Return (X, Y) of the center of cell containing provided text 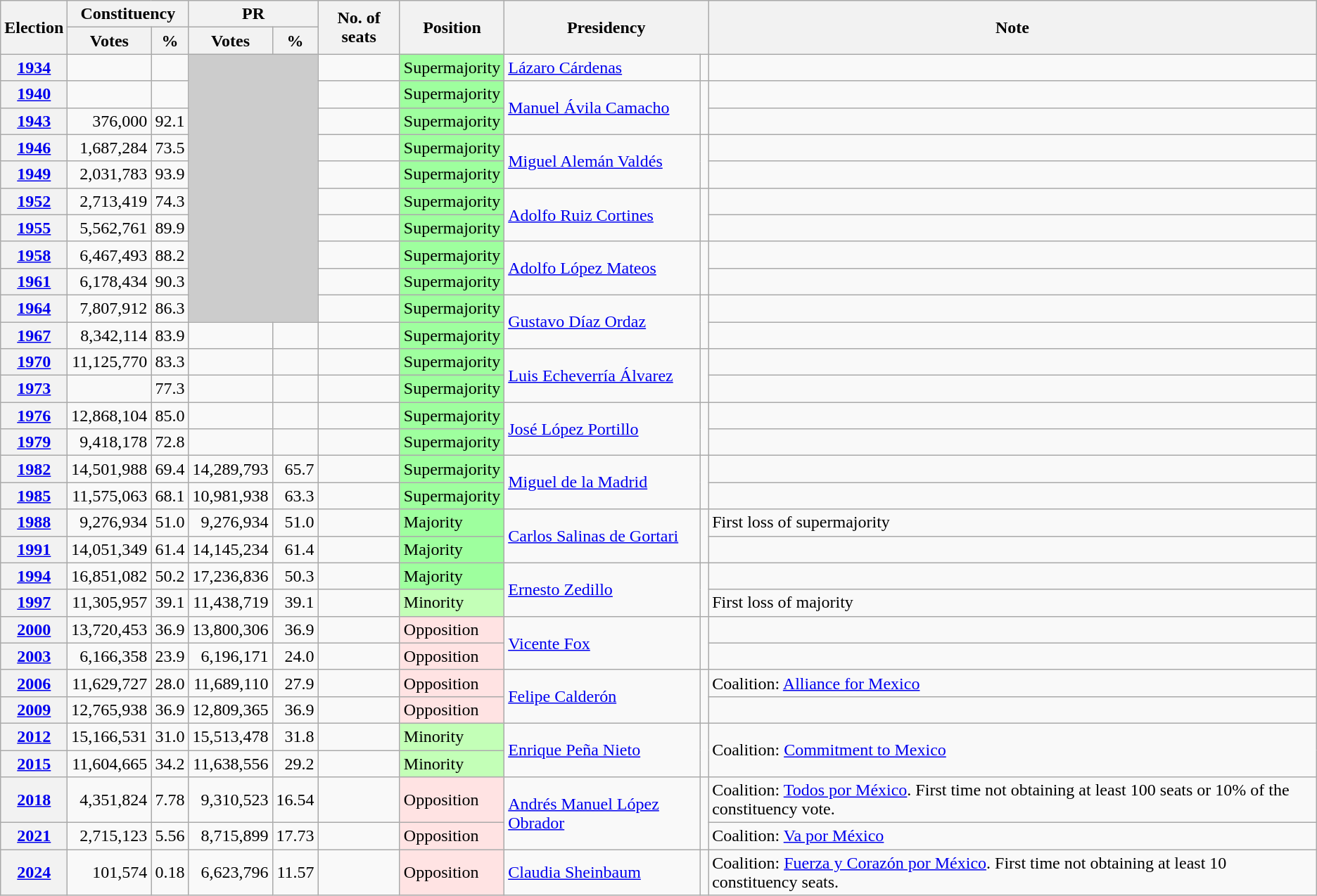
1961 (34, 281)
1934 (34, 68)
93.9 (170, 174)
0.18 (170, 872)
5.56 (170, 836)
2018 (34, 800)
1970 (34, 362)
1946 (34, 148)
5,562,761 (110, 228)
Coalition: Todos por México. First time not obtaining at least 100 seats or 10% of the constituency vote. (1013, 800)
376,000 (110, 121)
Gustavo Díaz Ordaz (602, 321)
Claudia Sheinbaum (602, 872)
50.2 (170, 576)
6,196,171 (231, 656)
15,513,478 (231, 736)
Election (34, 27)
6,623,796 (231, 872)
1940 (34, 94)
1988 (34, 523)
50.3 (295, 576)
Coalition: Fuerza y Corazón por México. First time not obtaining at least 10 constituency seats. (1013, 872)
Luis Echeverría Álvarez (602, 376)
Andrés Manuel López Obrador (602, 813)
Position (452, 27)
8,342,114 (110, 335)
92.1 (170, 121)
88.2 (170, 255)
69.4 (170, 469)
Ernesto Zedillo (602, 589)
12,868,104 (110, 416)
11,689,110 (231, 683)
1943 (34, 121)
Note (1013, 27)
63.3 (295, 496)
72.8 (170, 442)
11,604,665 (110, 763)
6,467,493 (110, 255)
2,715,123 (110, 836)
1991 (34, 549)
1997 (34, 603)
16.54 (295, 800)
Felipe Calderón (602, 696)
9,310,523 (231, 800)
Presidency (606, 27)
83.9 (170, 335)
12,765,938 (110, 710)
Enrique Peña Nieto (602, 750)
1958 (34, 255)
1976 (34, 416)
74.3 (170, 201)
11,575,063 (110, 496)
Adolfo López Mateos (602, 268)
11,125,770 (110, 362)
23.9 (170, 656)
1985 (34, 496)
27.9 (295, 683)
1994 (34, 576)
2006 (34, 683)
1967 (34, 335)
13,800,306 (231, 629)
2000 (34, 629)
10,981,938 (231, 496)
1952 (34, 201)
Miguel Alemán Valdés (602, 161)
4,351,824 (110, 800)
31.8 (295, 736)
14,051,349 (110, 549)
6,166,358 (110, 656)
Miguel de la Madrid (602, 482)
17,236,836 (231, 576)
2,713,419 (110, 201)
No. of seats (359, 27)
65.7 (295, 469)
Coalition: Alliance for Mexico (1013, 683)
9,418,178 (110, 442)
11,305,957 (110, 603)
68.1 (170, 496)
1949 (34, 174)
13,720,453 (110, 629)
Constituency (128, 14)
8,715,899 (231, 836)
Coalition: Va por México (1013, 836)
1973 (34, 389)
2021 (34, 836)
12,809,365 (231, 710)
7.78 (170, 800)
24.0 (295, 656)
2003 (34, 656)
73.5 (170, 148)
First loss of supermajority (1013, 523)
14,501,988 (110, 469)
Lázaro Cárdenas (602, 68)
34.2 (170, 763)
Manuel Ávila Camacho (602, 108)
86.3 (170, 308)
11.57 (295, 872)
1982 (34, 469)
1979 (34, 442)
1964 (34, 308)
Carlos Salinas de Gortari (602, 536)
83.3 (170, 362)
PR (253, 14)
31.0 (170, 736)
77.3 (170, 389)
11,638,556 (231, 763)
Coalition: Commitment to Mexico (1013, 750)
2012 (34, 736)
15,166,531 (110, 736)
89.9 (170, 228)
2024 (34, 872)
2015 (34, 763)
Adolfo Ruiz Cortines (602, 215)
11,629,727 (110, 683)
16,851,082 (110, 576)
85.0 (170, 416)
101,574 (110, 872)
2,031,783 (110, 174)
7,807,912 (110, 308)
11,438,719 (231, 603)
14,289,793 (231, 469)
First loss of majority (1013, 603)
28.0 (170, 683)
17.73 (295, 836)
José López Portillo (602, 429)
90.3 (170, 281)
2009 (34, 710)
1,687,284 (110, 148)
14,145,234 (231, 549)
1955 (34, 228)
6,178,434 (110, 281)
Vicente Fox (602, 643)
29.2 (295, 763)
